Locate the cell with the specified text and output its (X, Y) center coordinate. 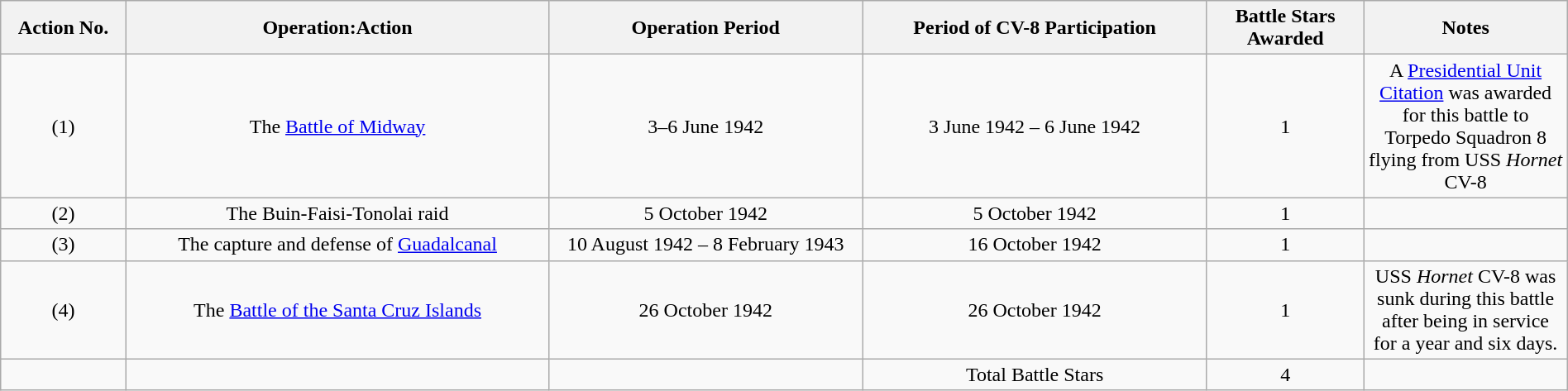
Notes (1465, 28)
Operation Period (706, 28)
The capture and defense of Guadalcanal (337, 245)
(2) (64, 213)
The Buin-Faisi-Tonolai raid (337, 213)
A Presidential Unit Citation was awarded for this battle to Torpedo Squadron 8 flying from USS Hornet CV-8 (1465, 126)
4 (1285, 374)
(3) (64, 245)
Operation:Action (337, 28)
3–6 June 1942 (706, 126)
The Battle of Midway (337, 126)
Total Battle Stars (1035, 374)
Battle Stars Awarded (1285, 28)
(1) (64, 126)
(4) (64, 309)
10 August 1942 – 8 February 1943 (706, 245)
Period of CV-8 Participation (1035, 28)
USS Hornet CV-8 was sunk during this battle after being in service for a year and six days. (1465, 309)
3 June 1942 – 6 June 1942 (1035, 126)
Action No. (64, 28)
The Battle of the Santa Cruz Islands (337, 309)
16 October 1942 (1035, 245)
